Output the [x, y] coordinate of the center of the cell containing the given text.  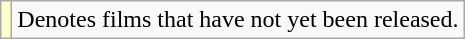
Denotes films that have not yet been released. [238, 20]
